For the text-containing cell, return its midpoint in (X, Y) coordinate format. 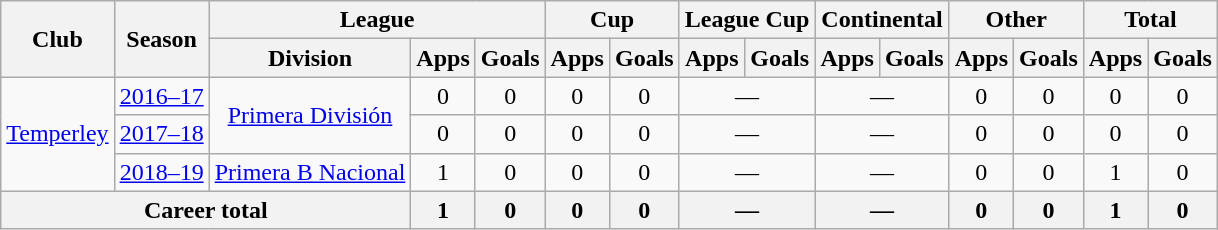
2016–17 (162, 96)
Other (1016, 20)
2018–19 (162, 172)
League Cup (747, 20)
Continental (882, 20)
Primera División (310, 115)
Cup (612, 20)
Primera B Nacional (310, 172)
Club (58, 39)
2017–18 (162, 134)
Total (1150, 20)
Season (162, 39)
League (377, 20)
Division (310, 58)
Career total (206, 210)
Temperley (58, 134)
